Capture the cell that displays the provided text and extract its [X, Y] central coordinate. 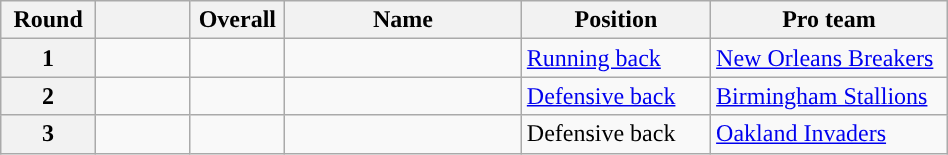
2 [48, 96]
Position [616, 20]
1 [48, 58]
New Orleans Breakers [830, 58]
Name [404, 20]
Birmingham Stallions [830, 96]
Overall [238, 20]
Round [48, 20]
Pro team [830, 20]
Running back [616, 58]
Oakland Invaders [830, 134]
3 [48, 134]
